From the cell containing the given text, extract its center point as [x, y] coordinate. 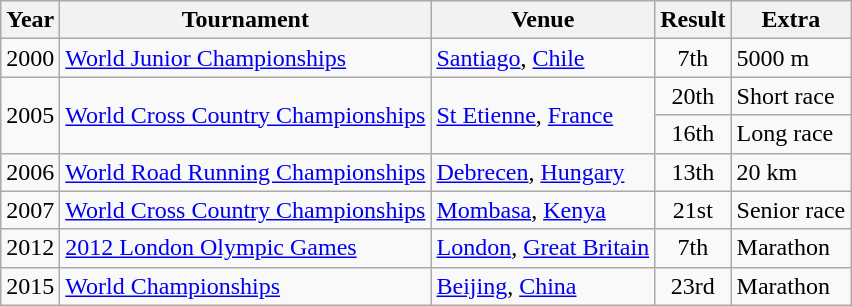
2000 [30, 58]
Debrecen, Hungary [543, 172]
2015 [30, 286]
13th [693, 172]
20 km [791, 172]
2006 [30, 172]
World Championships [246, 286]
2007 [30, 210]
World Junior Championships [246, 58]
21st [693, 210]
Short race [791, 96]
Tournament [246, 20]
Year [30, 20]
Senior race [791, 210]
Result [693, 20]
16th [693, 134]
St Etienne, France [543, 115]
Long race [791, 134]
2012 London Olympic Games [246, 248]
Santiago, Chile [543, 58]
2012 [30, 248]
2005 [30, 115]
Extra [791, 20]
London, Great Britain [543, 248]
Beijing, China [543, 286]
Mombasa, Kenya [543, 210]
20th [693, 96]
23rd [693, 286]
World Road Running Championships [246, 172]
Venue [543, 20]
5000 m [791, 58]
